Locate the cell with the specified text and output its [x, y] center coordinate. 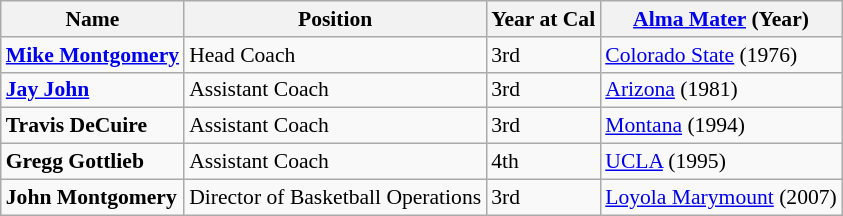
UCLA (1995) [721, 162]
Gregg Gottlieb [92, 162]
Year at Cal [543, 19]
Loyola Marymount (2007) [721, 197]
Mike Montgomery [92, 55]
John Montgomery [92, 197]
4th [543, 162]
Position [335, 19]
Arizona (1981) [721, 90]
Jay John [92, 90]
Alma Mater (Year) [721, 19]
Montana (1994) [721, 126]
Name [92, 19]
Head Coach [335, 55]
Colorado State (1976) [721, 55]
Travis DeCuire [92, 126]
Director of Basketball Operations [335, 197]
